Detect which cell encompasses the target text, then output its [X, Y] center coordinate. 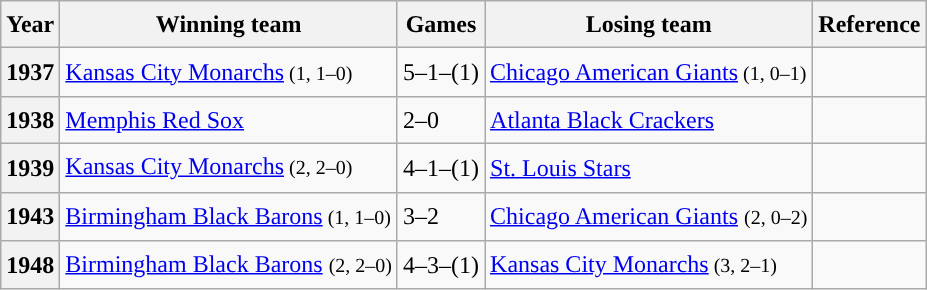
Kansas City Monarchs (1, 1–0) [229, 72]
1943 [30, 216]
Atlanta Black Crackers [649, 120]
1948 [30, 266]
Games [440, 24]
Chicago American Giants (1, 0–1) [649, 72]
Kansas City Monarchs (2, 2–0) [229, 168]
4–3–(1) [440, 266]
Chicago American Giants (2, 0–2) [649, 216]
1938 [30, 120]
Kansas City Monarchs (3, 2–1) [649, 266]
Birmingham Black Barons (1, 1–0) [229, 216]
Reference [870, 24]
Memphis Red Sox [229, 120]
4–1–(1) [440, 168]
3–2 [440, 216]
Year [30, 24]
1939 [30, 168]
Winning team [229, 24]
St. Louis Stars [649, 168]
1937 [30, 72]
Losing team [649, 24]
2–0 [440, 120]
Birmingham Black Barons (2, 2–0) [229, 266]
5–1–(1) [440, 72]
